Find where the given text appears and provide that cell's center as (X, Y) coordinate. 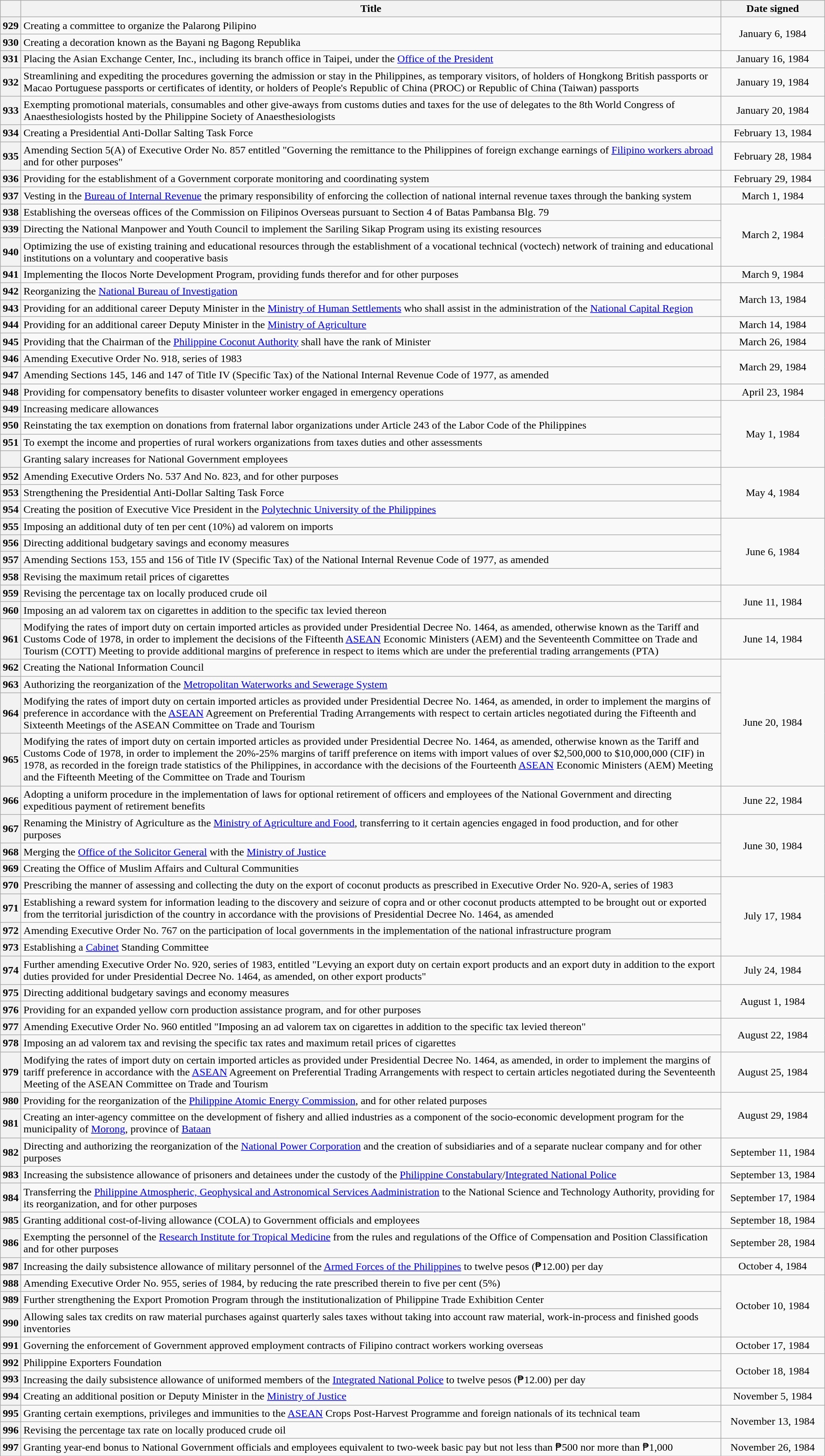
August 1, 1984 (773, 1001)
957 (11, 560)
984 (11, 1198)
979 (11, 1072)
996 (11, 1430)
June 6, 1984 (773, 551)
March 14, 1984 (773, 325)
943 (11, 308)
January 19, 1984 (773, 82)
September 17, 1984 (773, 1198)
992 (11, 1362)
983 (11, 1175)
September 28, 1984 (773, 1243)
950 (11, 426)
955 (11, 526)
Further strengthening the Export Promotion Program through the institutionalization of Philippine Trade Exhibition Center (371, 1300)
July 17, 1984 (773, 916)
Creating a committee to organize the Palarong Pilipino (371, 26)
June 22, 1984 (773, 800)
August 25, 1984 (773, 1072)
981 (11, 1124)
944 (11, 325)
October 4, 1984 (773, 1266)
February 29, 1984 (773, 179)
975 (11, 993)
977 (11, 1027)
960 (11, 610)
Amending Executive Order No. 960 entitled "Imposing an ad valorem tax on cigarettes in addition to the specific tax levied thereon" (371, 1027)
968 (11, 851)
929 (11, 26)
Providing for an additional career Deputy Minister in the Ministry of Agriculture (371, 325)
June 14, 1984 (773, 639)
May 1, 1984 (773, 434)
February 28, 1984 (773, 156)
948 (11, 392)
January 20, 1984 (773, 110)
Title (371, 9)
946 (11, 358)
Providing that the Chairman of the Philippine Coconut Authority shall have the rank of Minister (371, 342)
Merging the Office of the Solicitor General with the Ministry of Justice (371, 851)
Reorganizing the National Bureau of Investigation (371, 291)
Date signed (773, 9)
Revising the percentage tax on locally produced crude oil (371, 594)
Amending Executive Order No. 767 on the participation of local governments in the implementation of the national infrastructure program (371, 931)
Increasing the daily subsistence allowance of uniformed members of the Integrated National Police to twelve pesos (₱12.00) per day (371, 1379)
Creating the position of Executive Vice President in the Polytechnic University of the Philippines (371, 509)
November 13, 1984 (773, 1422)
Placing the Asian Exchange Center, Inc., including its branch office in Taipei, under the Office of the President (371, 59)
934 (11, 133)
937 (11, 195)
October 10, 1984 (773, 1306)
Imposing an ad valorem tax on cigarettes in addition to the specific tax levied thereon (371, 610)
March 9, 1984 (773, 275)
July 24, 1984 (773, 970)
Strengthening the Presidential Anti-Dollar Salting Task Force (371, 493)
April 23, 1984 (773, 392)
Creating the Office of Muslim Affairs and Cultural Communities (371, 868)
958 (11, 577)
Amending Sections 145, 146 and 147 of Title IV (Specific Tax) of the National Internal Revenue Code of 1977, as amended (371, 375)
Philippine Exporters Foundation (371, 1362)
Creating the National Information Council (371, 668)
Creating an additional position or Deputy Minister in the Ministry of Justice (371, 1396)
952 (11, 476)
964 (11, 713)
973 (11, 948)
Governing the enforcement of Government approved employment contracts of Filipino contract workers working overseas (371, 1345)
August 22, 1984 (773, 1035)
June 20, 1984 (773, 722)
October 17, 1984 (773, 1345)
938 (11, 212)
989 (11, 1300)
951 (11, 442)
January 16, 1984 (773, 59)
Providing for the reorganization of the Philippine Atomic Energy Commission, and for other related purposes (371, 1101)
June 30, 1984 (773, 846)
Amending Executive Orders No. 537 And No. 823, and for other purposes (371, 476)
966 (11, 800)
962 (11, 668)
Increasing the subsistence allowance of prisoners and detainees under the custody of the Philippine Constabulary/Integrated National Police (371, 1175)
994 (11, 1396)
Establishing the overseas offices of the Commission on Filipinos Overseas pursuant to Section 4 of Batas Pambansa Blg. 79 (371, 212)
February 13, 1984 (773, 133)
961 (11, 639)
November 26, 1984 (773, 1447)
970 (11, 885)
972 (11, 931)
June 11, 1984 (773, 602)
997 (11, 1447)
Amending Executive Order No. 955, series of 1984, by reducing the rate prescribed therein to five per cent (5%) (371, 1283)
935 (11, 156)
March 13, 1984 (773, 300)
Providing for the establishment of a Government corporate monitoring and coordinating system (371, 179)
953 (11, 493)
959 (11, 594)
990 (11, 1323)
Revising the maximum retail prices of cigarettes (371, 577)
978 (11, 1043)
988 (11, 1283)
963 (11, 684)
September 11, 1984 (773, 1152)
986 (11, 1243)
Reinstating the tax exemption on donations from fraternal labor organizations under Article 243 of the Labor Code of the Philippines (371, 426)
941 (11, 275)
932 (11, 82)
931 (11, 59)
Providing for compensatory benefits to disaster volunteer worker engaged in emergency operations (371, 392)
980 (11, 1101)
995 (11, 1413)
969 (11, 868)
March 26, 1984 (773, 342)
967 (11, 829)
March 2, 1984 (773, 235)
985 (11, 1220)
September 18, 1984 (773, 1220)
947 (11, 375)
August 29, 1984 (773, 1115)
930 (11, 42)
Implementing the Ilocos Norte Development Program, providing funds therefor and for other purposes (371, 275)
Increasing medicare allowances (371, 409)
991 (11, 1345)
987 (11, 1266)
945 (11, 342)
January 6, 1984 (773, 34)
Directing the National Manpower and Youth Council to implement the Sariling Sikap Program using its existing resources (371, 229)
939 (11, 229)
Granting certain exemptions, privileges and immunities to the ASEAN Crops Post-Harvest Programme and foreign nationals of its technical team (371, 1413)
940 (11, 251)
Imposing an additional duty of ten per cent (10%) ad valorem on imports (371, 526)
993 (11, 1379)
Granting salary increases for National Government employees (371, 459)
Creating a Presidential Anti-Dollar Salting Task Force (371, 133)
Amending Sections 153, 155 and 156 of Title IV (Specific Tax) of the National Internal Revenue Code of 1977, as amended (371, 560)
March 29, 1984 (773, 367)
Creating a decoration known as the Bayani ng Bagong Republika (371, 42)
Increasing the daily subsistence allowance of military personnel of the Armed Forces of the Philippines to twelve pesos (₱12.00) per day (371, 1266)
Authorizing the reorganization of the Metropolitan Waterworks and Sewerage System (371, 684)
October 18, 1984 (773, 1371)
956 (11, 543)
974 (11, 970)
949 (11, 409)
March 1, 1984 (773, 195)
To exempt the income and properties of rural workers organizations from taxes duties and other assessments (371, 442)
942 (11, 291)
982 (11, 1152)
May 4, 1984 (773, 493)
936 (11, 179)
Providing for an expanded yellow corn production assistance program, and for other purposes (371, 1010)
November 5, 1984 (773, 1396)
954 (11, 509)
Granting additional cost-of-living allowance (COLA) to Government officials and employees (371, 1220)
933 (11, 110)
Establishing a Cabinet Standing Committee (371, 948)
965 (11, 759)
Imposing an ad valorem tax and revising the specific tax rates and maximum retail prices of cigarettes (371, 1043)
Revising the percentage tax rate on locally produced crude oil (371, 1430)
976 (11, 1010)
September 13, 1984 (773, 1175)
Amending Executive Order No. 918, series of 1983 (371, 358)
971 (11, 907)
Granting year-end bonus to National Government officials and employees equivalent to two-week basic pay but not less than ₱500 nor more than ₱1,000 (371, 1447)
